Pinpoint the cell where the given text exists, returning its [x, y] midpoint coordinate. 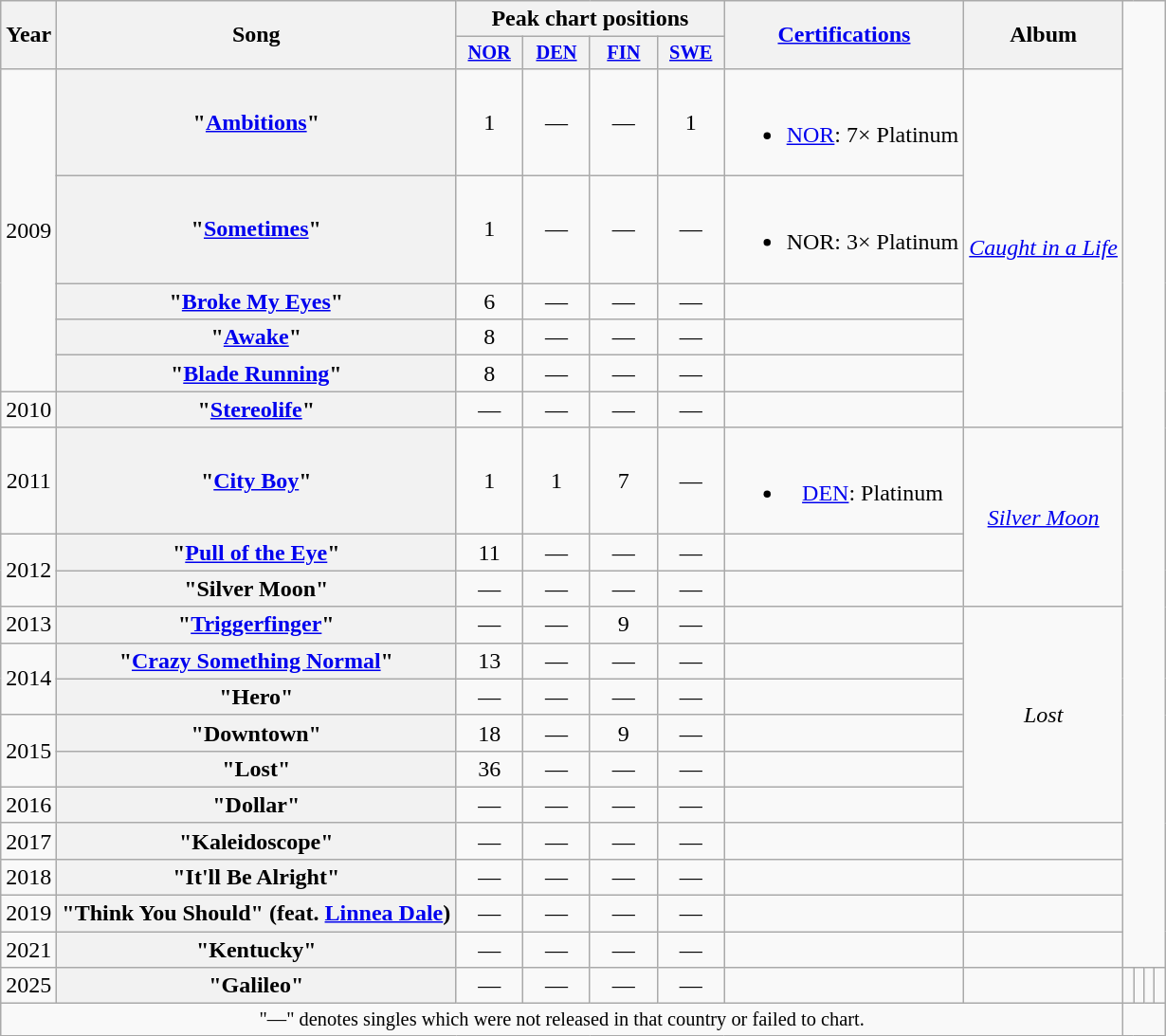
"Stereolife" [256, 409]
18 [489, 733]
"Kentucky" [256, 950]
"Triggerfinger" [256, 625]
"Kaleidoscope" [256, 841]
NOR: 7× Platinum [844, 121]
"Silver Moon" [256, 589]
"Ambitions" [256, 121]
"Lost" [256, 769]
36 [489, 769]
2009 [28, 229]
2013 [28, 625]
SWE [690, 53]
2019 [28, 914]
"Dollar" [256, 805]
2015 [28, 751]
NOR [489, 53]
2021 [28, 950]
2011 [28, 482]
Year [28, 35]
7 [624, 482]
"Downtown" [256, 733]
"—" denotes singles which were not released in that country or failed to chart. [562, 1020]
2014 [28, 679]
"Crazy Something Normal" [256, 661]
Album [1044, 35]
FIN [624, 53]
2017 [28, 841]
Caught in a Life [1044, 247]
Song [256, 35]
"City Boy" [256, 482]
"Pull of the Eye" [256, 553]
Lost [1044, 715]
"Galileo" [256, 986]
"Hero" [256, 697]
2016 [28, 805]
Certifications [844, 35]
"It'll Be Alright" [256, 877]
2025 [28, 986]
"Think You Should" (feat. Linnea Dale) [256, 914]
13 [489, 661]
"Broke My Eyes" [256, 301]
NOR: 3× Platinum [844, 229]
6 [489, 301]
"Blade Running" [256, 373]
11 [489, 553]
2012 [28, 571]
DEN: Platinum [844, 482]
Silver Moon [1044, 518]
DEN [557, 53]
"Sometimes" [256, 229]
Peak chart positions [590, 19]
2018 [28, 877]
"Awake" [256, 337]
2010 [28, 409]
